Capture the cell that displays the provided text and extract its (x, y) central coordinate. 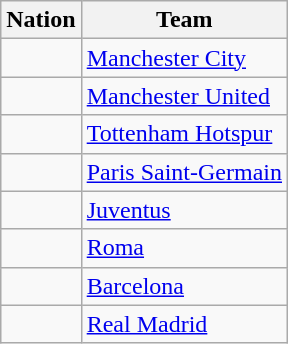
Real Madrid (184, 324)
Team (184, 20)
Manchester City (184, 58)
Paris Saint-Germain (184, 172)
Barcelona (184, 286)
Juventus (184, 210)
Nation (41, 20)
Tottenham Hotspur (184, 134)
Roma (184, 248)
Manchester United (184, 96)
